Pinpoint the cell where the given text exists, returning its [x, y] midpoint coordinate. 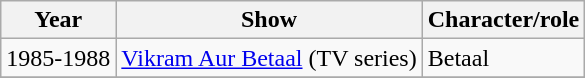
Vikram Aur Betaal (TV series) [269, 58]
Show [269, 20]
Betaal [504, 58]
1985-1988 [58, 58]
Year [58, 20]
Character/role [504, 20]
